Identify which cell holds the provided text, then report its [X, Y] central coordinate. 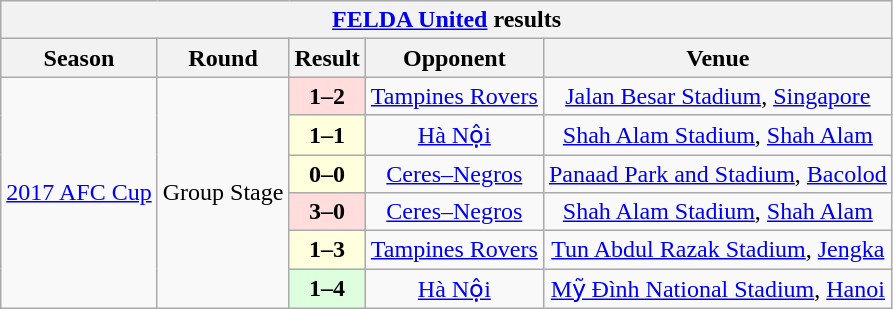
Venue [718, 58]
Round [223, 58]
1–1 [327, 135]
1–3 [327, 250]
Opponent [454, 58]
Mỹ Đình National Stadium, Hanoi [718, 289]
0–0 [327, 173]
1–4 [327, 289]
2017 AFC Cup [79, 192]
Result [327, 58]
Group Stage [223, 192]
Jalan Besar Stadium, Singapore [718, 96]
1–2 [327, 96]
Season [79, 58]
Tun Abdul Razak Stadium, Jengka [718, 250]
FELDA United results [447, 20]
3–0 [327, 212]
Panaad Park and Stadium, Bacolod [718, 173]
